Capture the cell that displays the provided text and extract its [x, y] central coordinate. 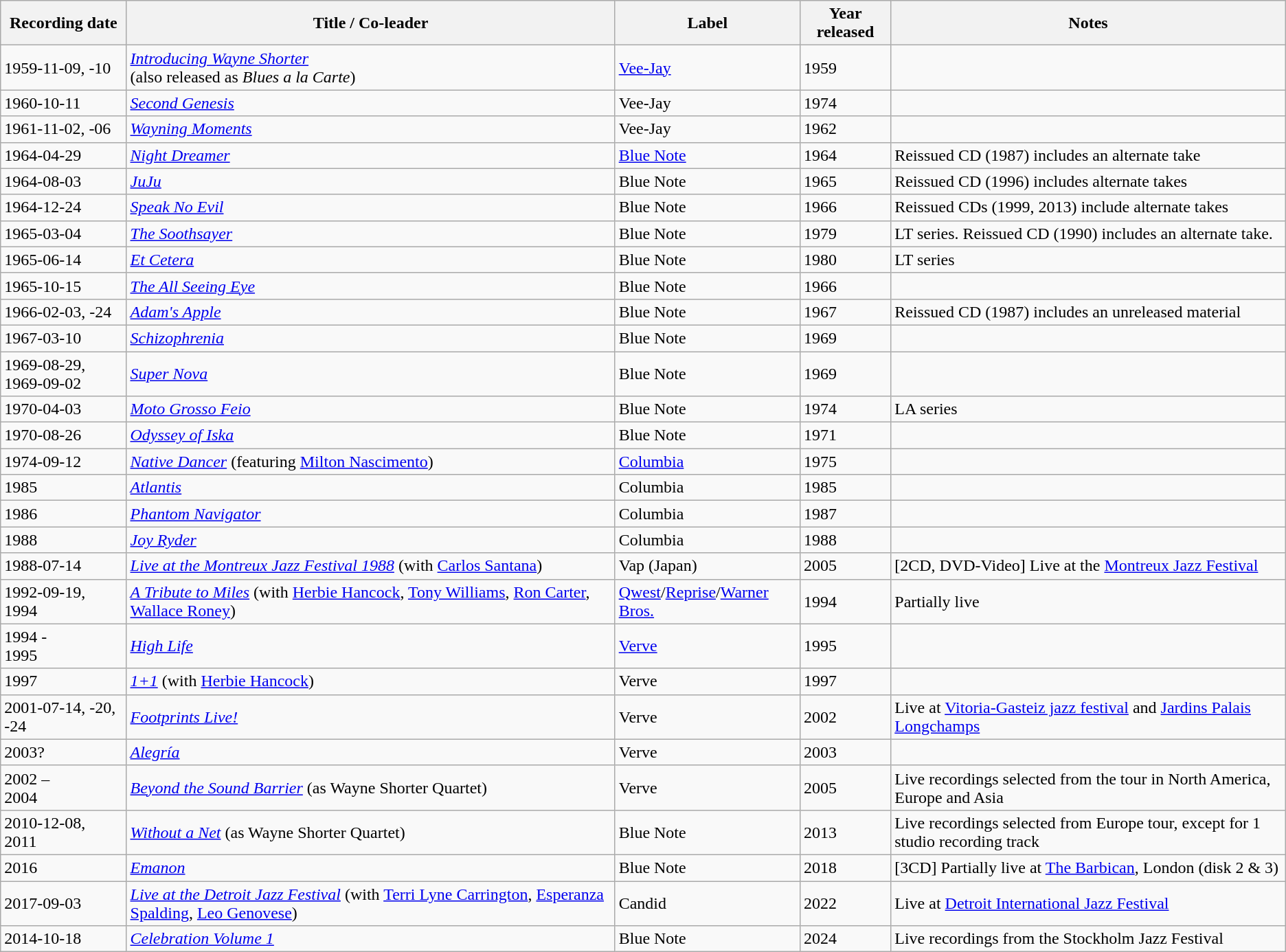
Emanon [371, 868]
1964-04-29 [63, 155]
1979 [846, 234]
1980 [846, 260]
1966-02-03, -24 [63, 312]
Reissued CD (1987) includes an unreleased material [1088, 312]
The All Seeing Eye [371, 286]
Live at the Montreux Jazz Festival 1988 (with Carlos Santana) [371, 566]
1965-10-15 [63, 286]
1964 [846, 155]
LT series [1088, 260]
2001-07-14, -20, -24 [63, 717]
Live recordings from the Stockholm Jazz Festival [1088, 939]
Et Cetera [371, 260]
2022 [846, 903]
1988-07-14 [63, 566]
1987 [846, 514]
1970-08-26 [63, 435]
Live at the Detroit Jazz Festival (with Terri Lyne Carrington, Esperanza Spalding, Leo Genovese) [371, 903]
1+1 (with Herbie Hancock) [371, 681]
1965-03-04 [63, 234]
Live recordings selected from the tour in North America, Europe and Asia [1088, 787]
2016 [63, 868]
Joy Ryder [371, 540]
1959-11-09, -10 [63, 67]
Live at Detroit International Jazz Festival [1088, 903]
1965 [846, 181]
1959 [846, 67]
LT series. Reissued CD (1990) includes an alternate take. [1088, 234]
Recording date [63, 23]
1995 [846, 646]
Beyond the Sound Barrier (as Wayne Shorter Quartet) [371, 787]
LA series [1088, 409]
[2CD, DVD-Video] Live at the Montreux Jazz Festival [1088, 566]
Title / Co-leader [371, 23]
2018 [846, 868]
2010-12-08, 2011 [63, 832]
2003? [63, 752]
1974-09-12 [63, 462]
1994 [846, 602]
1969-08-29, 1969-09-02 [63, 374]
2014-10-18 [63, 939]
1986 [63, 514]
The Soothsayer [371, 234]
2013 [846, 832]
Adam's Apple [371, 312]
Night Dreamer [371, 155]
Schizophrenia [371, 338]
1964-12-24 [63, 207]
Live recordings selected from Europe tour, except for 1 studio recording track [1088, 832]
High Life [371, 646]
Reissued CD (1987) includes an alternate take [1088, 155]
Wayning Moments [371, 129]
Footprints Live! [371, 717]
Reissued CDs (1999, 2013) include alternate takes [1088, 207]
Speak No Evil [371, 207]
1994 - 1995 [63, 646]
Moto Grosso Feio [371, 409]
1971 [846, 435]
1967-03-10 [63, 338]
Atlantis [371, 488]
1992-09-19, 1994 [63, 602]
Year released [846, 23]
Live at Vitoria-Gasteiz jazz festival and Jardins Palais Longchamps [1088, 717]
Candid [708, 903]
1961-11-02, -06 [63, 129]
Super Nova [371, 374]
1967 [846, 312]
Notes [1088, 23]
Label [708, 23]
2017-09-03 [63, 903]
Odyssey of Iska [371, 435]
2002 [846, 717]
[3CD] Partially live at The Barbican, London (disk 2 & 3) [1088, 868]
Qwest/Reprise/Warner Bros. [708, 602]
2002 – 2004 [63, 787]
1975 [846, 462]
Vap (Japan) [708, 566]
2003 [846, 752]
1970-04-03 [63, 409]
Celebration Volume 1 [371, 939]
Phantom Navigator [371, 514]
2024 [846, 939]
Introducing Wayne Shorter (also released as Blues a la Carte) [371, 67]
Native Dancer (featuring Milton Nascimento) [371, 462]
1960-10-11 [63, 103]
1964-08-03 [63, 181]
1962 [846, 129]
Second Genesis [371, 103]
Without a Net (as Wayne Shorter Quartet) [371, 832]
A Tribute to Miles (with Herbie Hancock, Tony Williams, Ron Carter, Wallace Roney) [371, 602]
Reissued CD (1996) includes alternate takes [1088, 181]
1965-06-14 [63, 260]
JuJu [371, 181]
Alegría [371, 752]
Partially live [1088, 602]
